Return the (X, Y) coordinate for the center point of the cell that contains the specified text.  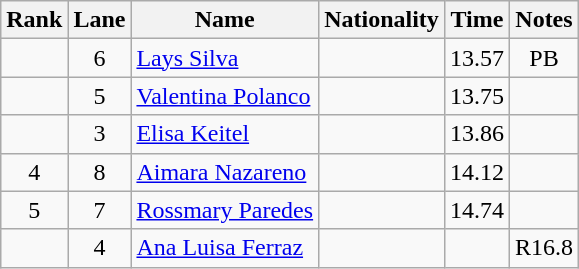
3 (100, 134)
Lane (100, 20)
13.86 (476, 134)
Elisa Keitel (225, 134)
13.75 (476, 96)
14.74 (476, 210)
Aimara Nazareno (225, 172)
Lays Silva (225, 58)
Notes (544, 20)
13.57 (476, 58)
Valentina Polanco (225, 96)
8 (100, 172)
Name (225, 20)
Rossmary Paredes (225, 210)
7 (100, 210)
PB (544, 58)
6 (100, 58)
14.12 (476, 172)
Time (476, 20)
Rank (34, 20)
R16.8 (544, 248)
Ana Luisa Ferraz (225, 248)
Nationality (382, 20)
